Output the (x, y) coordinate of the center of the cell containing the given text.  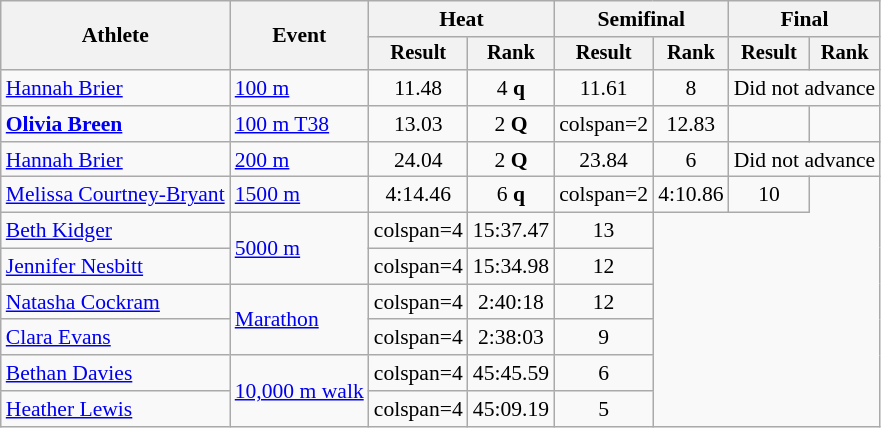
10 (770, 195)
11.48 (418, 88)
15:34.98 (511, 267)
Event (300, 36)
Semifinal (642, 19)
Olivia Breen (116, 124)
15:37.47 (511, 231)
24.04 (418, 160)
200 m (300, 160)
Melissa Courtney-Bryant (116, 195)
2:38:03 (511, 338)
Marathon (300, 320)
4:10.86 (690, 195)
2:40:18 (511, 302)
10,000 m walk (300, 390)
4 q (511, 88)
45:09.19 (511, 409)
4:14.46 (418, 195)
Beth Kidger (116, 231)
6 q (511, 195)
Bethan Davies (116, 373)
11.61 (604, 88)
Athlete (116, 36)
Clara Evans (116, 338)
12.83 (690, 124)
Heat (462, 19)
13 (604, 231)
13.03 (418, 124)
1500 m (300, 195)
Natasha Cockram (116, 302)
45:45.59 (511, 373)
9 (604, 338)
Final (805, 19)
8 (690, 88)
5000 m (300, 248)
100 m T38 (300, 124)
100 m (300, 88)
Jennifer Nesbitt (116, 267)
23.84 (604, 160)
Heather Lewis (116, 409)
5 (604, 409)
